Determine the (x, y) coordinate at the center of the cell enclosing the given text.  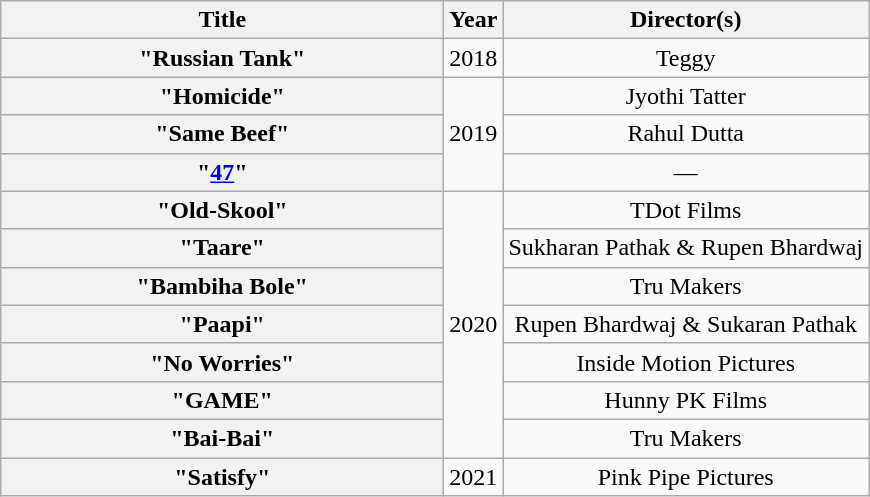
— (686, 172)
Director(s) (686, 20)
"Bai-Bai" (222, 438)
"Homicide" (222, 96)
2021 (474, 477)
Rahul Dutta (686, 134)
"Old-Skool" (222, 210)
Jyothi Tatter (686, 96)
"Russian Tank" (222, 58)
"No Worries" (222, 362)
TDot Films (686, 210)
Title (222, 20)
"Same Beef" (222, 134)
Year (474, 20)
"Taare" (222, 248)
2018 (474, 58)
Teggy (686, 58)
"47" (222, 172)
"Paapi" (222, 324)
"GAME" (222, 400)
Inside Motion Pictures (686, 362)
Hunny PK Films (686, 400)
"Bambiha Bole" (222, 286)
2019 (474, 134)
Sukharan Pathak & Rupen Bhardwaj (686, 248)
Pink Pipe Pictures (686, 477)
"Satisfy" (222, 477)
2020 (474, 324)
Rupen Bhardwaj & Sukaran Pathak (686, 324)
